Output the [x, y] coordinate of the center of the cell containing the given text.  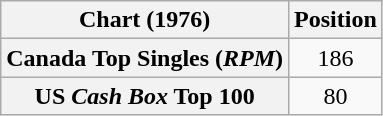
Canada Top Singles (RPM) [145, 58]
US Cash Box Top 100 [145, 96]
80 [336, 96]
Position [336, 20]
Chart (1976) [145, 20]
186 [336, 58]
